Locate the cell with the specified text and output its (x, y) center coordinate. 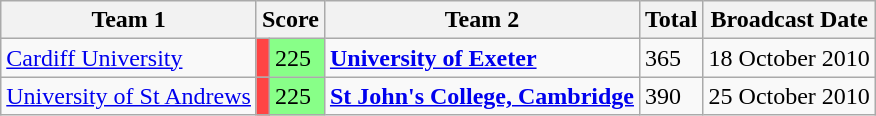
18 October 2010 (789, 58)
Team 1 (129, 20)
University of Exeter (482, 58)
Broadcast Date (789, 20)
25 October 2010 (789, 96)
365 (671, 58)
St John's College, Cambridge (482, 96)
University of St Andrews (129, 96)
Cardiff University (129, 58)
390 (671, 96)
Team 2 (482, 20)
Total (671, 20)
Score (290, 20)
